Determine the [x, y] coordinate at the center of the cell enclosing the given text.  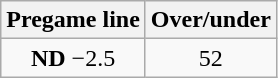
52 [210, 58]
Over/under [210, 20]
ND −2.5 [74, 58]
Pregame line [74, 20]
